Identify which cell holds the provided text, then report its [x, y] central coordinate. 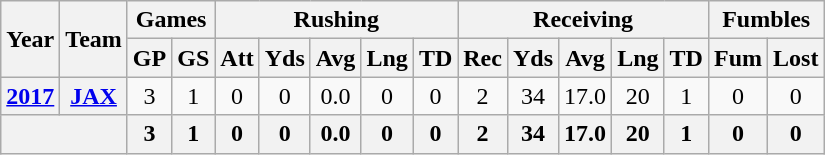
JAX [94, 96]
Att [237, 58]
GS [194, 58]
Lost [796, 58]
GP [149, 58]
Games [170, 20]
Rushing [336, 20]
2017 [30, 96]
Receiving [584, 20]
Rec [483, 58]
Year [30, 39]
Fumbles [766, 20]
Fum [738, 58]
Team [94, 39]
